Pinpoint the cell where the given text exists, returning its [x, y] midpoint coordinate. 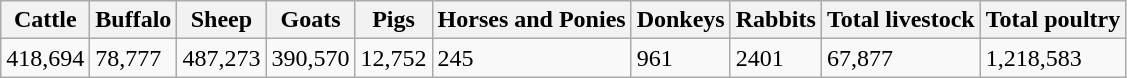
Pigs [394, 20]
418,694 [46, 58]
961 [680, 58]
390,570 [310, 58]
78,777 [134, 58]
Sheep [222, 20]
Total poultry [1053, 20]
487,273 [222, 58]
2401 [776, 58]
1,218,583 [1053, 58]
245 [532, 58]
12,752 [394, 58]
Donkeys [680, 20]
Goats [310, 20]
67,877 [900, 58]
Cattle [46, 20]
Horses and Ponies [532, 20]
Buffalo [134, 20]
Total livestock [900, 20]
Rabbits [776, 20]
